Pinpoint the cell where the given text exists, returning its (X, Y) midpoint coordinate. 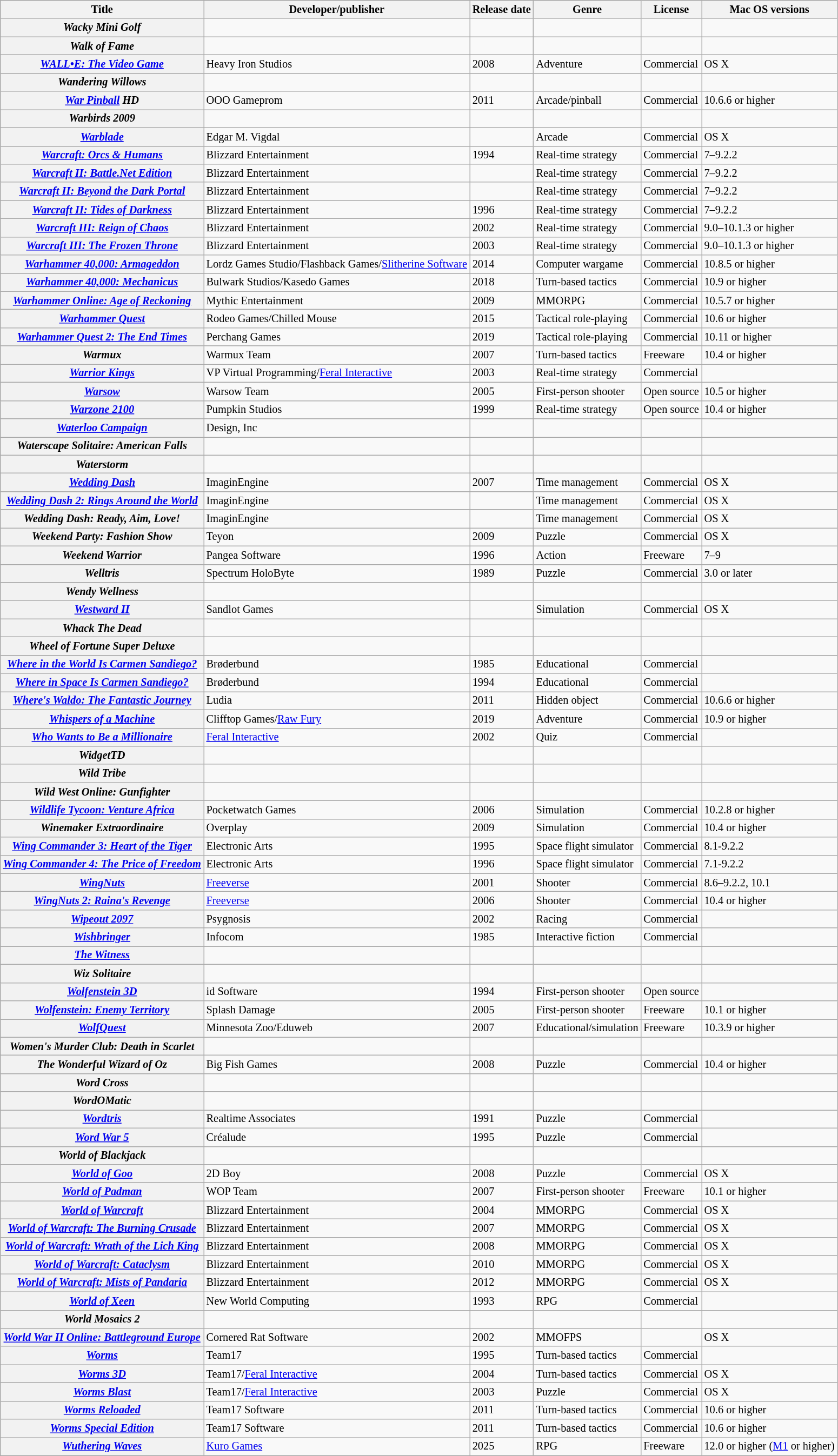
WOP Team (337, 1192)
Design, Inc (337, 428)
8.1-9.2.2 (770, 846)
Warcraft III: Reign of Chaos (102, 228)
1991 (502, 1119)
The Witness (102, 955)
10.11 or higher (770, 337)
World of Warcraft: The Burning Crusade (102, 1228)
Kuro Games (337, 1446)
Worms Special Edition (102, 1428)
OOO Gameprom (337, 101)
Warsow Team (337, 391)
Who Wants to Be a Millionaire (102, 737)
Warcraft: Orcs & Humans (102, 155)
Warcraft III: The Frozen Throne (102, 246)
Big Fish Games (337, 1064)
License (671, 9)
World War II Online: Battleground Europe (102, 1337)
Heavy Iron Studios (337, 64)
Wordtris (102, 1119)
Wuthering Waves (102, 1446)
Waterscape Solitaire: American Falls (102, 446)
Mythic Entertainment (337, 300)
1989 (502, 573)
Weekend Warrior (102, 555)
World of Padman (102, 1192)
Quiz (587, 737)
Warcraft II: Tides of Darkness (102, 210)
Clifftop Games/Raw Fury (337, 719)
Bulwark Studios/Kasedo Games (337, 282)
Wing Commander 4: The Price of Freedom (102, 864)
Worms (102, 1355)
Genre (587, 9)
Winemaker Extraordinaire (102, 828)
World of Goo (102, 1173)
Wacky Mini Golf (102, 28)
Pumpkin Studios (337, 410)
Edgar M. Vigdal (337, 137)
Warcraft II: Beyond the Dark Portal (102, 191)
Team17 (337, 1355)
10.5.7 or higher (770, 300)
Where in the World Is Carmen Sandiego? (102, 664)
Warhammer Quest 2: The End Times (102, 337)
2015 (502, 318)
MMOFPS (587, 1337)
Minnesota Zoo/Eduweb (337, 1028)
Wildlife Tycoon: Venture Africa (102, 810)
World of Xeen (102, 1301)
Worms Blast (102, 1392)
World Mosaics 2 (102, 1319)
Warbirds 2009 (102, 118)
Rodeo Games/Chilled Mouse (337, 318)
Warblade (102, 137)
Wishbringer (102, 937)
WordOMatic (102, 1101)
VP Virtual Programming/Feral Interactive (337, 373)
Spectrum HoloByte (337, 573)
Wolfenstein 3D (102, 992)
Whack The Dead (102, 628)
2014 (502, 264)
Weekend Party: Fashion Show (102, 537)
Cornered Rat Software (337, 1337)
WingNuts (102, 883)
8.6–9.2.2, 10.1 (770, 883)
Warmux (102, 355)
Lordz Games Studio/Flashback Games/Slitherine Software (337, 264)
Wiz Solitaire (102, 973)
New World Computing (337, 1301)
Sandlot Games (337, 610)
2010 (502, 1265)
Warzone 2100 (102, 410)
WolfQuest (102, 1028)
Warcraft II: Battle.Net Edition (102, 173)
Racing (587, 919)
2012 (502, 1283)
2025 (502, 1446)
Warhammer 40,000: Armageddon (102, 264)
Warhammer Quest (102, 318)
WingNuts 2: Raina's Revenge (102, 901)
Infocom (337, 937)
World of Warcraft: Cataclysm (102, 1265)
10.3.9 or higher (770, 1028)
WidgetTD (102, 755)
10.2.8 or higher (770, 810)
World of Warcraft: Wrath of the Lich King (102, 1246)
Developer/publisher (337, 9)
id Software (337, 992)
3.0 or later (770, 573)
Pangea Software (337, 555)
Wendy Wellness (102, 591)
Wedding Dash 2: Rings Around the World (102, 500)
The Wonderful Wizard of Oz (102, 1064)
Wolfenstein: Enemy Territory (102, 1010)
Wheel of Fortune Super Deluxe (102, 646)
Title (102, 9)
7–9 (770, 555)
Warmux Team (337, 355)
Wandering Willows (102, 82)
Warrior Kings (102, 373)
2D Boy (337, 1173)
12.0 or higher (M1 or higher) (770, 1446)
Feral Interactive (337, 737)
Overplay (337, 828)
World of Warcraft (102, 1210)
2018 (502, 282)
Walk of Fame (102, 46)
Waterstorm (102, 464)
World of Blackjack (102, 1156)
Ludia (337, 700)
Action (587, 555)
Wedding Dash (102, 482)
Warsow (102, 391)
1999 (502, 410)
Word War 5 (102, 1137)
2001 (502, 883)
Word Cross (102, 1083)
Women's Murder Club: Death in Scarlet (102, 1046)
Splash Damage (337, 1010)
Hidden object (587, 700)
10.5 or higher (770, 391)
Wild West Online: Gunfighter (102, 792)
7.1-9.2.2 (770, 864)
Créalude (337, 1137)
War Pinball HD (102, 101)
WALL•E: The Video Game (102, 64)
Wing Commander 3: Heart of the Tiger (102, 846)
Realtime Associates (337, 1119)
Wedding Dash: Ready, Aim, Love! (102, 519)
Wipeout 2097 (102, 919)
10.8.5 or higher (770, 264)
Welltris (102, 573)
Warhammer 40,000: Mechanicus (102, 282)
World of Warcraft: Mists of Pandaria (102, 1283)
Educational/simulation (587, 1028)
Worms Reloaded (102, 1410)
Arcade/pinball (587, 101)
Wild Tribe (102, 773)
Westward II (102, 610)
Where in Space Is Carmen Sandiego? (102, 683)
1993 (502, 1301)
Computer wargame (587, 264)
Mac OS versions (770, 9)
Release date (502, 9)
Pocketwatch Games (337, 810)
Arcade (587, 137)
Worms 3D (102, 1374)
Interactive fiction (587, 937)
Warhammer Online: Age of Reckoning (102, 300)
Perchang Games (337, 337)
Whispers of a Machine (102, 719)
Teyon (337, 537)
Where's Waldo: The Fantastic Journey (102, 700)
Psygnosis (337, 919)
Waterloo Campaign (102, 428)
